For the text-containing cell, return its midpoint in [X, Y] coordinate format. 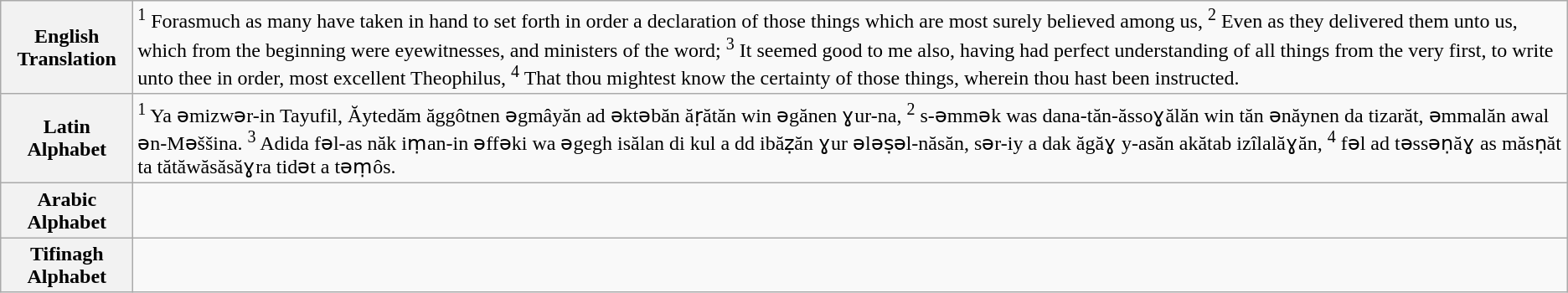
English Translation [67, 48]
Arabic Alphabet [67, 211]
Tifinagh Alphabet [67, 265]
Latin Alphabet [67, 139]
